Detect which cell encompasses the target text, then output its (x, y) center coordinate. 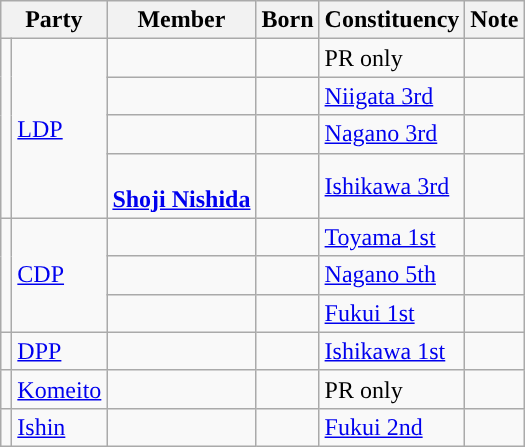
Toyama 1st (392, 237)
Shoji Nishida (182, 186)
Ishikawa 1st (392, 351)
CDP (60, 275)
Fukui 1st (392, 313)
Komeito (60, 389)
Nagano 5th (392, 275)
Party (54, 20)
Member (182, 20)
Born (288, 20)
Fukui 2nd (392, 427)
Ishikawa 3rd (392, 186)
Nagano 3rd (392, 134)
Note (494, 20)
Niigata 3rd (392, 96)
Ishin (60, 427)
Constituency (392, 20)
DPP (60, 351)
LDP (60, 128)
